For the text-containing cell, return its midpoint in [X, Y] coordinate format. 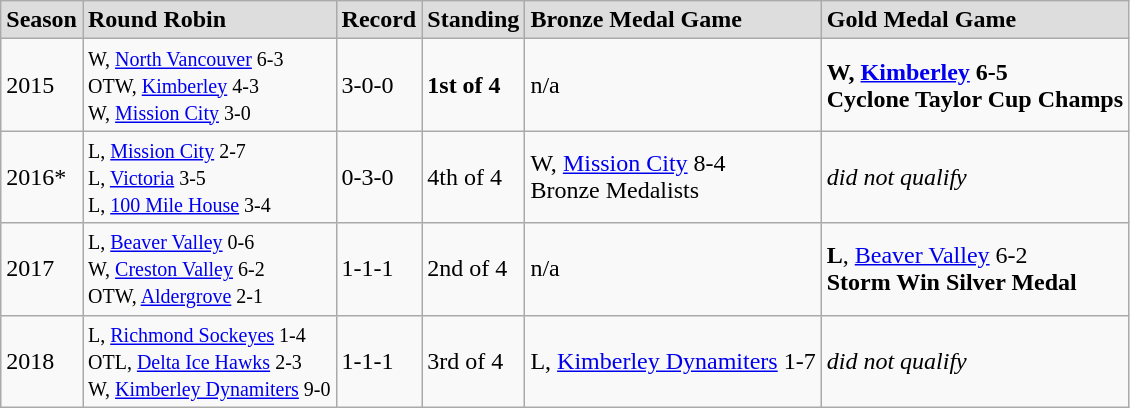
L, Mission City 2-7L, Victoria 3-5L, 100 Mile House 3-4 [209, 177]
L, Beaver Valley 0-6W, Creston Valley 6-2OTW, Aldergrove 2-1 [209, 269]
Gold Medal Game [974, 20]
W, Kimberley 6-5Cyclone Taylor Cup Champs [974, 85]
Standing [474, 20]
Record [379, 20]
0-3-0 [379, 177]
Season [42, 20]
2015 [42, 85]
L, Kimberley Dynamiters 1-7 [673, 361]
L, Beaver Valley 6-2Storm Win Silver Medal [974, 269]
1st of 4 [474, 85]
3-0-0 [379, 85]
W, Mission City 8-4Bronze Medalists [673, 177]
4th of 4 [474, 177]
Bronze Medal Game [673, 20]
2nd of 4 [474, 269]
W, North Vancouver 6-3OTW, Kimberley 4-3W, Mission City 3-0 [209, 85]
2016* [42, 177]
2018 [42, 361]
L, Richmond Sockeyes 1-4OTL, Delta Ice Hawks 2-3W, Kimberley Dynamiters 9-0 [209, 361]
Round Robin [209, 20]
2017 [42, 269]
3rd of 4 [474, 361]
